Return the [x, y] coordinate for the center point of the cell that contains the specified text.  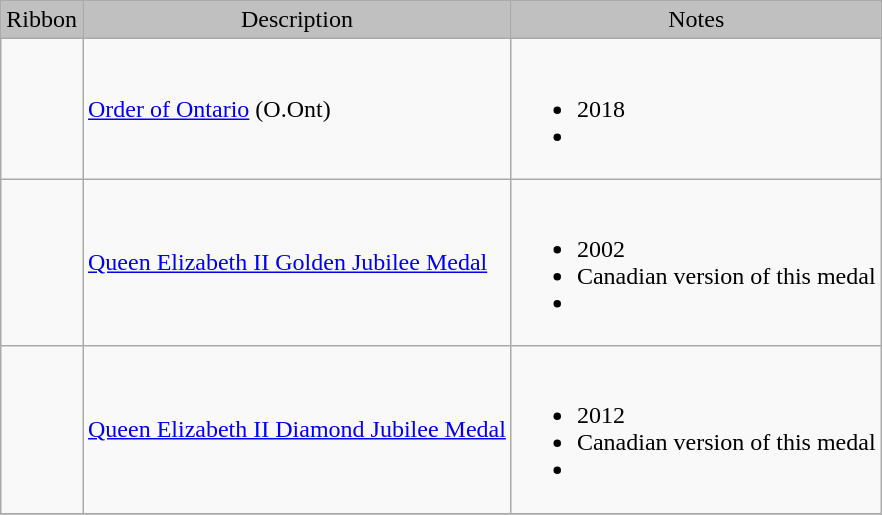
2012Canadian version of this medal [696, 430]
Queen Elizabeth II Diamond Jubilee Medal [296, 430]
Order of Ontario (O.Ont) [296, 109]
Ribbon [42, 20]
Description [296, 20]
2018 [696, 109]
2002Canadian version of this medal [696, 262]
Notes [696, 20]
Queen Elizabeth II Golden Jubilee Medal [296, 262]
